Output the [x, y] coordinate of the center of the cell containing the given text.  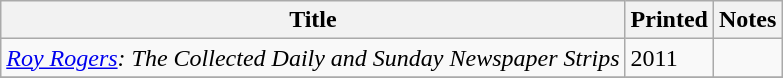
Printed [669, 20]
Roy Rogers: The Collected Daily and Sunday Newspaper Strips [313, 58]
Notes [747, 20]
2011 [669, 58]
Title [313, 20]
